Search for the cell housing the specified text and yield its [X, Y] center coordinate. 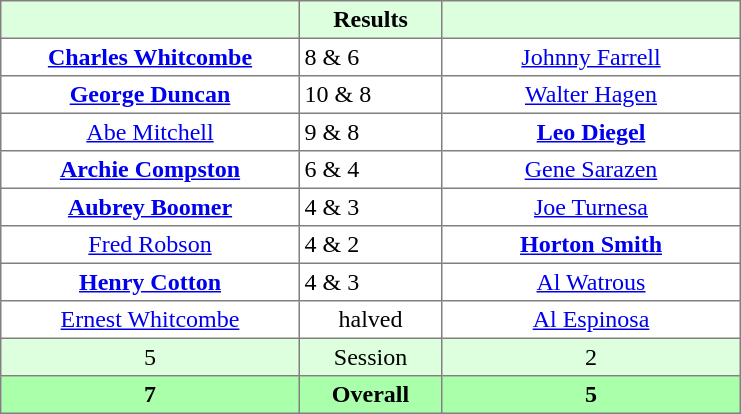
8 & 6 [370, 57]
2 [591, 357]
Henry Cotton [150, 282]
Archie Compston [150, 170]
Session [370, 357]
Horton Smith [591, 245]
Abe Mitchell [150, 132]
10 & 8 [370, 95]
Charles Whitcombe [150, 57]
7 [150, 395]
6 & 4 [370, 170]
Aubrey Boomer [150, 207]
Al Watrous [591, 282]
George Duncan [150, 95]
Gene Sarazen [591, 170]
4 & 2 [370, 245]
Results [370, 20]
Walter Hagen [591, 95]
Al Espinosa [591, 320]
Ernest Whitcombe [150, 320]
Johnny Farrell [591, 57]
Fred Robson [150, 245]
9 & 8 [370, 132]
Joe Turnesa [591, 207]
halved [370, 320]
Overall [370, 395]
Leo Diegel [591, 132]
